For the text-containing cell, return its midpoint in [x, y] coordinate format. 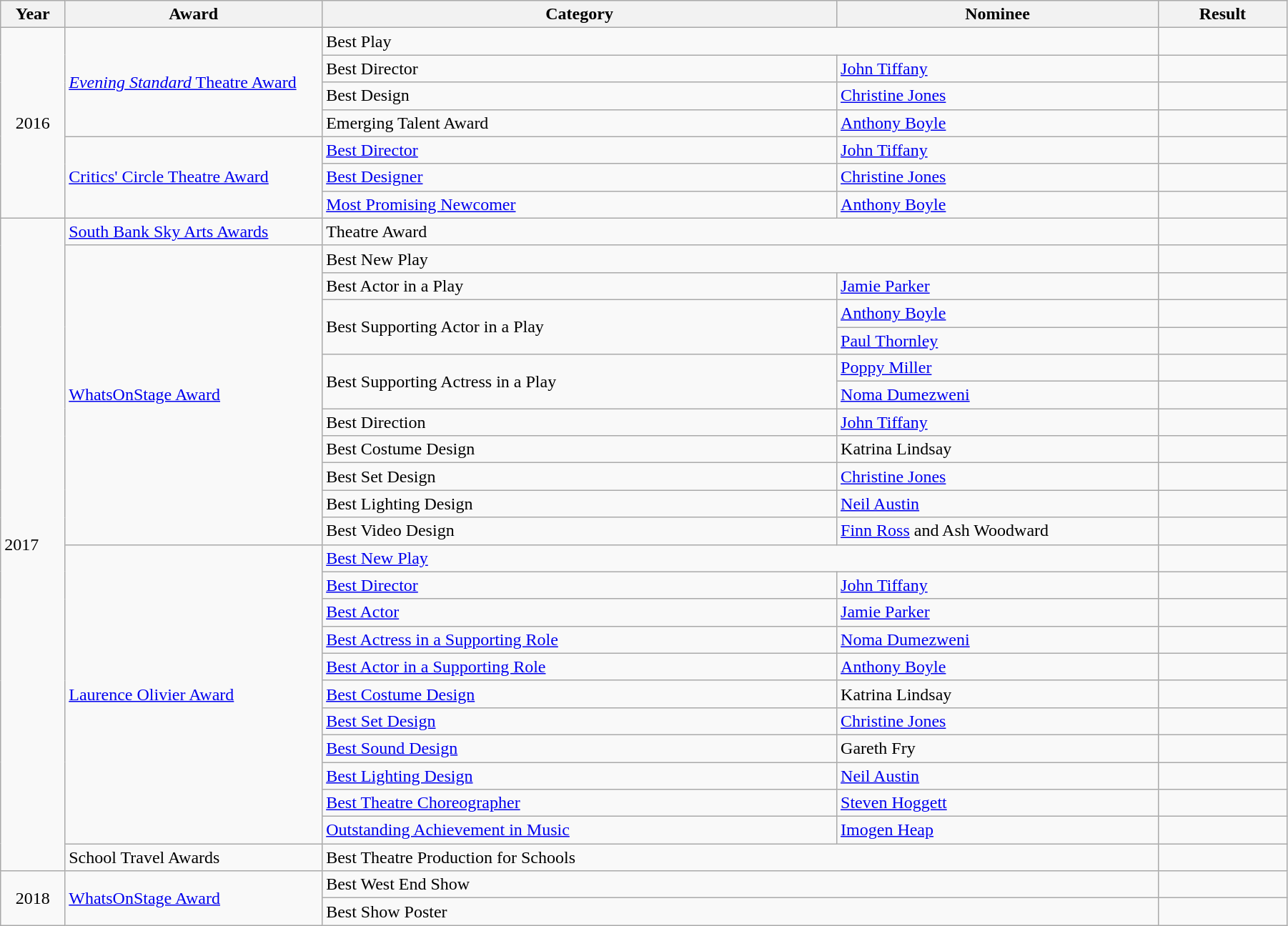
Most Promising Newcomer [580, 204]
Best Design [580, 96]
South Bank Sky Arts Awards [194, 231]
Best Actor [580, 612]
Result [1222, 14]
Outstanding Achievement in Music [580, 830]
2018 [33, 898]
Theatre Award [740, 231]
Best Supporting Actor in a Play [580, 327]
2016 [33, 123]
Nominee [998, 14]
Category [580, 14]
Best Theatre Production for Schools [740, 857]
Award [194, 14]
Best Actress in a Supporting Role [580, 639]
Year [33, 14]
Steven Hoggett [998, 803]
School Travel Awards [194, 857]
Evening Standard Theatre Award [194, 82]
Best Actor in a Play [580, 286]
Best Supporting Actress in a Play [580, 382]
Best Theatre Choreographer [580, 803]
Best Sound Design [580, 748]
Gareth Fry [998, 748]
Paul Thornley [998, 341]
Critics' Circle Theatre Award [194, 177]
Best Actor in a Supporting Role [580, 667]
Best Show Poster [740, 912]
Best West End Show [740, 885]
Finn Ross and Ash Woodward [998, 531]
Best Video Design [580, 531]
Best Play [740, 41]
Poppy Miller [998, 368]
Emerging Talent Award [580, 123]
Laurence Olivier Award [194, 694]
Best Designer [580, 177]
2017 [33, 544]
Imogen Heap [998, 830]
Best Direction [580, 422]
